Determine the (x, y) coordinate at the center of the cell enclosing the given text.  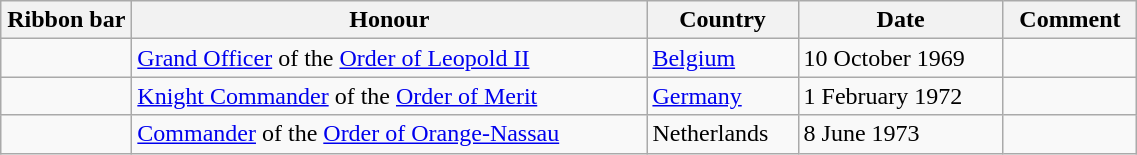
8 June 1973 (900, 134)
Comment (1070, 20)
Belgium (722, 58)
10 October 1969 (900, 58)
Date (900, 20)
Grand Officer of the Order of Leopold II (390, 58)
Netherlands (722, 134)
Germany (722, 96)
Commander of the Order of Orange-Nassau (390, 134)
Honour (390, 20)
Country (722, 20)
Ribbon bar (66, 20)
1 February 1972 (900, 96)
Knight Commander of the Order of Merit (390, 96)
